Pinpoint the cell where the given text exists, returning its [X, Y] midpoint coordinate. 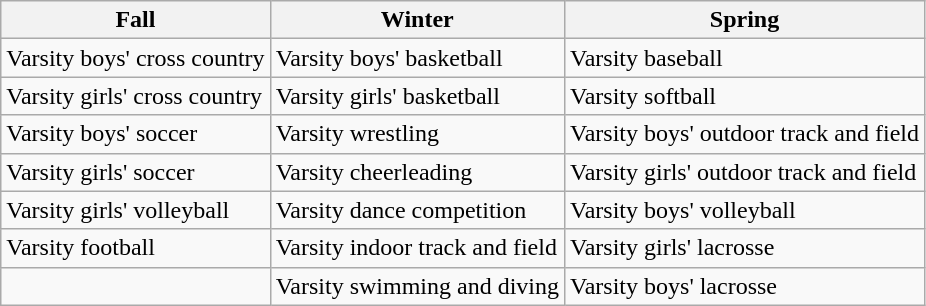
Varsity girls' lacrosse [745, 248]
Varsity girls' soccer [136, 172]
Varsity football [136, 248]
Winter [417, 20]
Varsity dance competition [417, 210]
Varsity girls' cross country [136, 96]
Varsity girls' outdoor track and field [745, 172]
Varsity indoor track and field [417, 248]
Varsity boys' basketball [417, 58]
Varsity softball [745, 96]
Varsity wrestling [417, 134]
Varsity girls' volleyball [136, 210]
Spring [745, 20]
Varsity boys' volleyball [745, 210]
Varsity boys' cross country [136, 58]
Varsity boys' lacrosse [745, 286]
Varsity swimming and diving [417, 286]
Varsity cheerleading [417, 172]
Fall [136, 20]
Varsity baseball [745, 58]
Varsity boys' outdoor track and field [745, 134]
Varsity girls' basketball [417, 96]
Varsity boys' soccer [136, 134]
